Capture the cell that displays the provided text and extract its (X, Y) central coordinate. 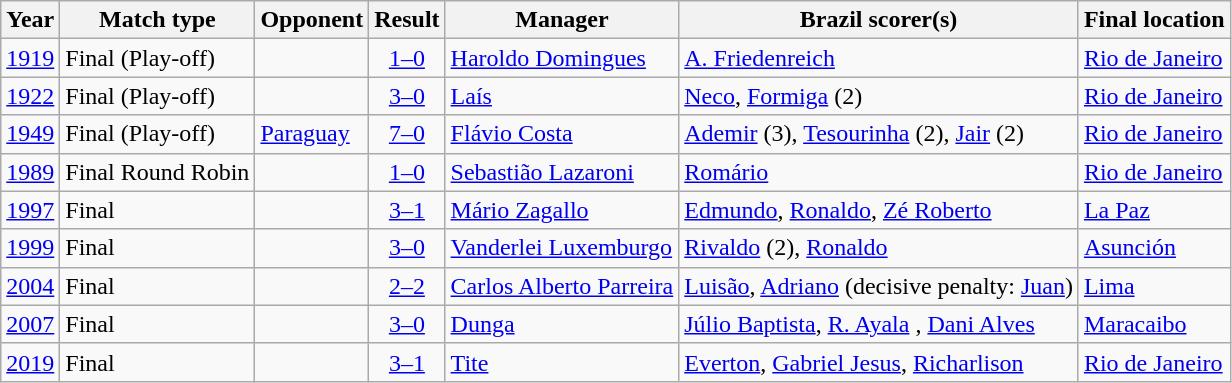
Luisão, Adriano (decisive penalty: Juan) (879, 286)
Neco, Formiga (2) (879, 96)
Júlio Baptista, R. Ayala , Dani Alves (879, 324)
Ademir (3), Tesourinha (2), Jair (2) (879, 134)
Rivaldo (2), Ronaldo (879, 248)
Manager (562, 20)
Maracaibo (1154, 324)
Haroldo Domingues (562, 58)
Laís (562, 96)
Edmundo, Ronaldo, Zé Roberto (879, 210)
Romário (879, 172)
La Paz (1154, 210)
Paraguay (312, 134)
1949 (30, 134)
Year (30, 20)
Asunción (1154, 248)
Tite (562, 362)
2004 (30, 286)
Flávio Costa (562, 134)
1997 (30, 210)
2019 (30, 362)
Brazil scorer(s) (879, 20)
Mário Zagallo (562, 210)
Opponent (312, 20)
Carlos Alberto Parreira (562, 286)
Everton, Gabriel Jesus, Richarlison (879, 362)
1919 (30, 58)
Vanderlei Luxemburgo (562, 248)
Match type (158, 20)
1999 (30, 248)
Final location (1154, 20)
2007 (30, 324)
2–2 (407, 286)
1922 (30, 96)
Sebastião Lazaroni (562, 172)
Dunga (562, 324)
Final Round Robin (158, 172)
Lima (1154, 286)
7–0 (407, 134)
A. Friedenreich (879, 58)
Result (407, 20)
1989 (30, 172)
